Determine the (x, y) coordinate at the center of the cell enclosing the given text.  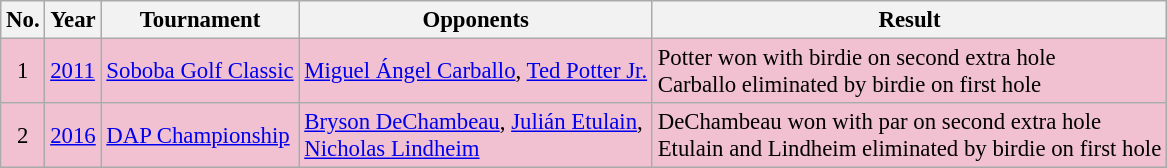
1 (23, 72)
Tournament (200, 20)
No. (23, 20)
Opponents (476, 20)
Soboba Golf Classic (200, 72)
Bryson DeChambeau, Julián Etulain, Nicholas Lindheim (476, 136)
Miguel Ángel Carballo, Ted Potter Jr. (476, 72)
Potter won with birdie on second extra holeCarballo eliminated by birdie on first hole (909, 72)
2016 (73, 136)
Result (909, 20)
Year (73, 20)
2011 (73, 72)
DeChambeau won with par on second extra holeEtulain and Lindheim eliminated by birdie on first hole (909, 136)
2 (23, 136)
DAP Championship (200, 136)
